Determine the [X, Y] coordinate at the center of the cell enclosing the given text.  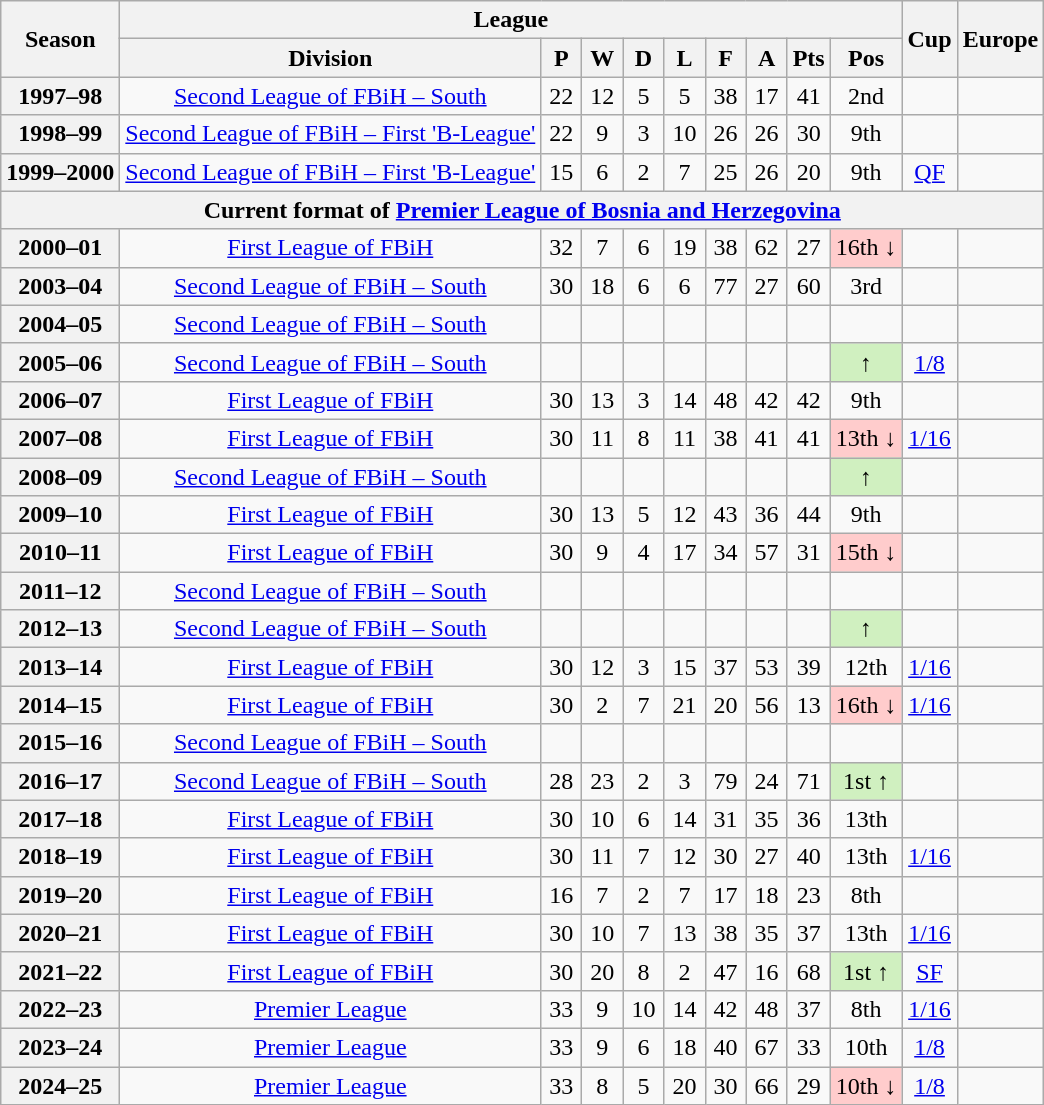
39 [808, 667]
56 [766, 705]
2017–18 [60, 819]
2012–13 [60, 629]
SF [930, 971]
2015–16 [60, 743]
10th ↓ [866, 1085]
53 [766, 667]
2nd [866, 96]
2009–10 [60, 515]
P [562, 58]
2000–01 [60, 248]
67 [766, 1047]
2016–17 [60, 781]
2006–07 [60, 400]
1997–98 [60, 96]
Cup [930, 39]
44 [808, 515]
29 [808, 1085]
D [644, 58]
21 [684, 705]
2014–15 [60, 705]
2021–22 [60, 971]
2007–08 [60, 438]
Europe [1000, 39]
2011–12 [60, 591]
QF [930, 172]
2022–23 [60, 1009]
League [511, 20]
2020–21 [60, 933]
W [602, 58]
2008–09 [60, 477]
4 [644, 553]
57 [766, 553]
77 [726, 286]
1998–99 [60, 134]
1999–2000 [60, 172]
F [726, 58]
L [684, 58]
3rd [866, 286]
24 [766, 781]
47 [726, 971]
2005–06 [60, 362]
2013–14 [60, 667]
32 [562, 248]
19 [684, 248]
Current format of Premier League of Bosnia and Herzegovina [522, 210]
2024–25 [60, 1085]
Division [330, 58]
Pts [808, 58]
12th [866, 667]
2019–20 [60, 895]
2023–24 [60, 1047]
2018–19 [60, 857]
79 [726, 781]
68 [808, 971]
62 [766, 248]
43 [726, 515]
10th [866, 1047]
60 [808, 286]
2010–11 [60, 553]
13th ↓ [866, 438]
2004–05 [60, 324]
Pos [866, 58]
34 [726, 553]
66 [766, 1085]
25 [726, 172]
2003–04 [60, 286]
A [766, 58]
71 [808, 781]
Season [60, 39]
15th ↓ [866, 553]
28 [562, 781]
